Detect which cell encompasses the target text, then output its [X, Y] center coordinate. 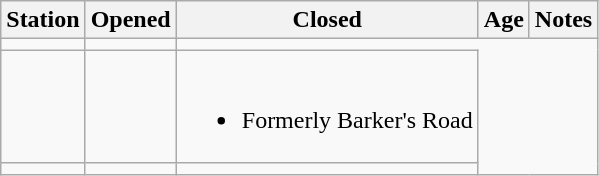
Opened [130, 20]
Notes [563, 20]
Formerly Barker's Road [327, 106]
Age [504, 20]
Closed [327, 20]
Station [43, 20]
